Provide the [X, Y] coordinate of the cell's center where the given text is located.  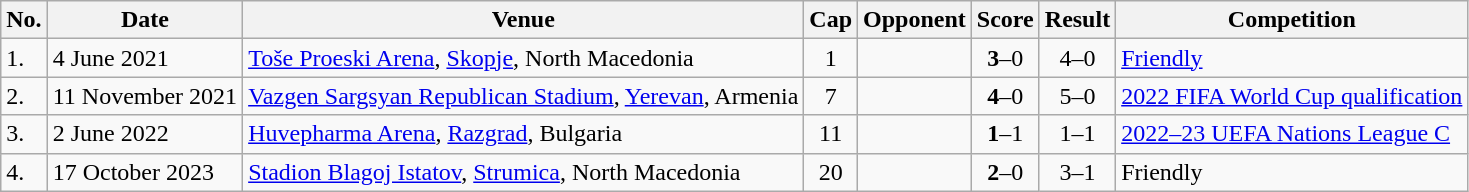
11 [831, 134]
Competition [1292, 20]
No. [24, 20]
Date [144, 20]
1. [24, 58]
3. [24, 134]
2–0 [1005, 172]
Score [1005, 20]
Vazgen Sargsyan Republican Stadium, Yerevan, Armenia [524, 96]
2 June 2022 [144, 134]
Toše Proeski Arena, Skopje, North Macedonia [524, 58]
20 [831, 172]
5–0 [1077, 96]
17 October 2023 [144, 172]
2022–23 UEFA Nations League C [1292, 134]
Cap [831, 20]
Venue [524, 20]
3–1 [1077, 172]
Stadion Blagoj Istatov, Strumica, North Macedonia [524, 172]
2022 FIFA World Cup qualification [1292, 96]
4. [24, 172]
Huvepharma Arena, Razgrad, Bulgaria [524, 134]
4 June 2021 [144, 58]
7 [831, 96]
2. [24, 96]
3–0 [1005, 58]
1 [831, 58]
Opponent [915, 20]
Result [1077, 20]
11 November 2021 [144, 96]
